Output the (x, y) coordinate of the center of the cell containing the given text.  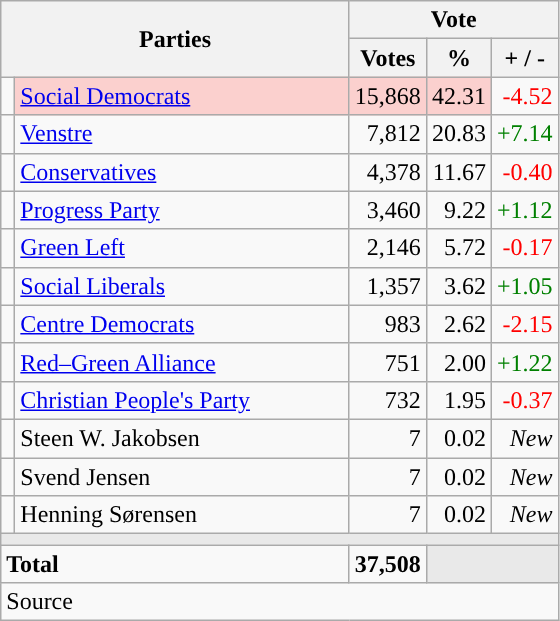
-0.37 (524, 400)
-2.15 (524, 324)
Centre Democrats (182, 324)
Steen W. Jakobsen (182, 438)
3,460 (388, 210)
1,357 (388, 286)
20.83 (458, 134)
Venstre (182, 134)
% (458, 58)
2,146 (388, 248)
751 (388, 362)
+7.14 (524, 134)
Conservatives (182, 172)
+1.12 (524, 210)
Svend Jensen (182, 477)
732 (388, 400)
2.62 (458, 324)
42.31 (458, 96)
+1.05 (524, 286)
Source (280, 602)
37,508 (388, 564)
2.00 (458, 362)
4,378 (388, 172)
983 (388, 324)
Parties (176, 39)
Green Left (182, 248)
Progress Party (182, 210)
1.95 (458, 400)
3.62 (458, 286)
+ / - (524, 58)
Total (176, 564)
-4.52 (524, 96)
5.72 (458, 248)
-0.17 (524, 248)
Red–Green Alliance (182, 362)
7,812 (388, 134)
Henning Sørensen (182, 515)
-0.40 (524, 172)
11.67 (458, 172)
Votes (388, 58)
+1.22 (524, 362)
9.22 (458, 210)
15,868 (388, 96)
Social Liberals (182, 286)
Vote (454, 20)
Christian People's Party (182, 400)
Social Democrats (182, 96)
